Capture the cell that displays the provided text and extract its (X, Y) central coordinate. 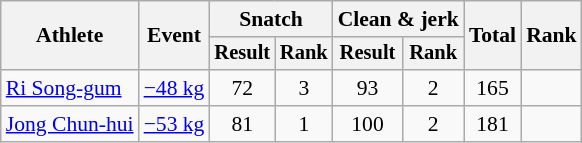
100 (368, 124)
Snatch (270, 19)
165 (492, 88)
Clean & jerk (398, 19)
Event (174, 36)
−48 kg (174, 88)
3 (304, 88)
93 (368, 88)
Jong Chun-hui (70, 124)
Ri Song-gum (70, 88)
72 (242, 88)
Total (492, 36)
81 (242, 124)
−53 kg (174, 124)
Athlete (70, 36)
1 (304, 124)
181 (492, 124)
